Return (X, Y) of the center of cell containing provided text 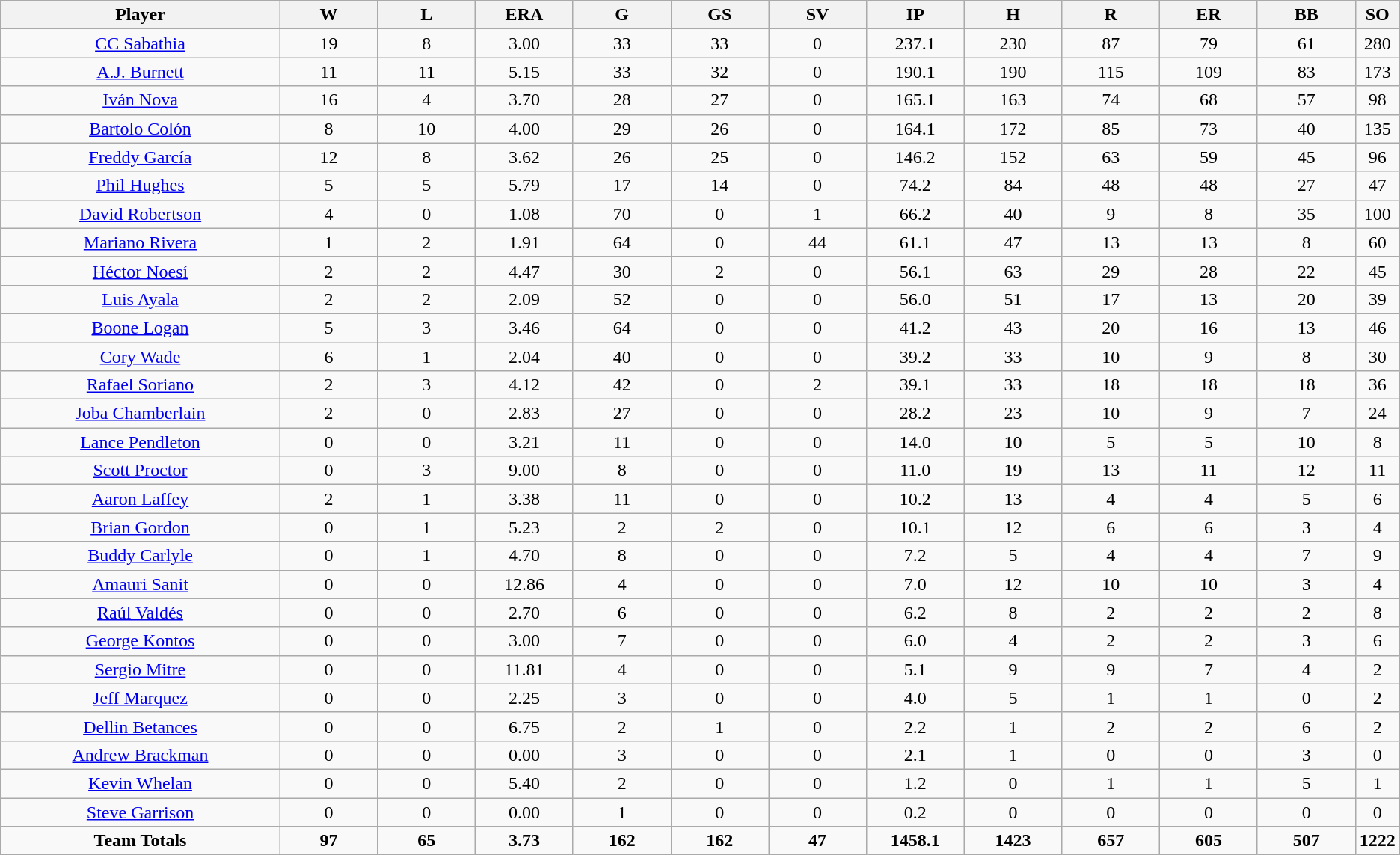
SV (818, 15)
57 (1306, 100)
3.73 (525, 841)
1.08 (525, 214)
Aaron Laffey (141, 499)
Team Totals (141, 841)
2.04 (525, 357)
3.46 (525, 328)
5.79 (525, 186)
605 (1209, 841)
4.47 (525, 271)
Steve Garrison (141, 812)
85 (1111, 129)
5.15 (525, 72)
Cory Wade (141, 357)
2.09 (525, 299)
190 (1013, 72)
Boone Logan (141, 328)
Player (141, 15)
39 (1378, 299)
68 (1209, 100)
28.2 (915, 414)
Amauri Sanit (141, 584)
Andrew Brackman (141, 755)
61.1 (915, 242)
4.70 (525, 556)
3.62 (525, 157)
7.0 (915, 584)
George Kontos (141, 641)
Iván Nova (141, 100)
66.2 (915, 214)
24 (1378, 414)
36 (1378, 385)
7.2 (915, 556)
173 (1378, 72)
BB (1306, 15)
9.00 (525, 471)
14 (719, 186)
11.81 (525, 669)
5.23 (525, 527)
56.1 (915, 271)
74 (1111, 100)
146.2 (915, 157)
60 (1378, 242)
Dellin Betances (141, 726)
SO (1378, 15)
6.2 (915, 613)
2.1 (915, 755)
1.91 (525, 242)
74.2 (915, 186)
3.21 (525, 442)
35 (1306, 214)
70 (622, 214)
ER (1209, 15)
1.2 (915, 783)
39.1 (915, 385)
4.12 (525, 385)
6.0 (915, 641)
25 (719, 157)
R (1111, 15)
G (622, 15)
Bartolo Colón (141, 129)
165.1 (915, 100)
51 (1013, 299)
10.1 (915, 527)
237.1 (915, 43)
W (329, 15)
39.2 (915, 357)
Héctor Noesí (141, 271)
43 (1013, 328)
61 (1306, 43)
IP (915, 15)
2.2 (915, 726)
GS (719, 15)
41.2 (915, 328)
Rafael Soriano (141, 385)
657 (1111, 841)
Raúl Valdés (141, 613)
22 (1306, 271)
L (426, 15)
1423 (1013, 841)
73 (1209, 129)
4.0 (915, 698)
Brian Gordon (141, 527)
Mariano Rivera (141, 242)
H (1013, 15)
97 (329, 841)
164.1 (915, 129)
6.75 (525, 726)
152 (1013, 157)
23 (1013, 414)
Jeff Marquez (141, 698)
115 (1111, 72)
98 (1378, 100)
2.83 (525, 414)
135 (1378, 129)
Lance Pendleton (141, 442)
11.0 (915, 471)
CC Sabathia (141, 43)
10.2 (915, 499)
Joba Chamberlain (141, 414)
14.0 (915, 442)
52 (622, 299)
Luis Ayala (141, 299)
Buddy Carlyle (141, 556)
46 (1378, 328)
83 (1306, 72)
Phil Hughes (141, 186)
3.38 (525, 499)
96 (1378, 157)
84 (1013, 186)
42 (622, 385)
12.86 (525, 584)
4.00 (525, 129)
2.25 (525, 698)
0.2 (915, 812)
3.70 (525, 100)
190.1 (915, 72)
1222 (1378, 841)
2.70 (525, 613)
Scott Proctor (141, 471)
A.J. Burnett (141, 72)
Freddy García (141, 157)
David Robertson (141, 214)
32 (719, 72)
Sergio Mitre (141, 669)
Kevin Whelan (141, 783)
109 (1209, 72)
79 (1209, 43)
ERA (525, 15)
56.0 (915, 299)
5.40 (525, 783)
5.1 (915, 669)
59 (1209, 157)
280 (1378, 43)
1458.1 (915, 841)
230 (1013, 43)
65 (426, 841)
507 (1306, 841)
100 (1378, 214)
87 (1111, 43)
163 (1013, 100)
172 (1013, 129)
44 (818, 242)
